Return (x, y) of the center of cell containing provided text 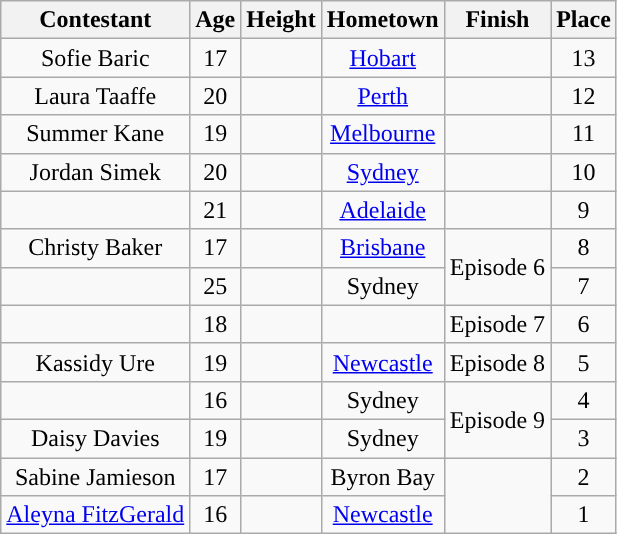
Summer Kane (96, 134)
Aleyna FitzGerald (96, 515)
2 (584, 477)
Sofie Baric (96, 58)
Finish (497, 20)
13 (584, 58)
Jordan Simek (96, 172)
12 (584, 96)
Adelaide (382, 210)
21 (216, 210)
Episode 9 (497, 419)
11 (584, 134)
8 (584, 248)
Hobart (382, 58)
6 (584, 324)
Melbourne (382, 134)
Perth (382, 96)
5 (584, 362)
1 (584, 515)
Episode 7 (497, 324)
Laura Taaffe (96, 96)
Age (216, 20)
Sabine Jamieson (96, 477)
Christy Baker (96, 248)
Episode 8 (497, 362)
10 (584, 172)
Height (281, 20)
3 (584, 438)
4 (584, 400)
25 (216, 286)
7 (584, 286)
Hometown (382, 20)
9 (584, 210)
Byron Bay (382, 477)
Brisbane (382, 248)
Kassidy Ure (96, 362)
Episode 6 (497, 267)
Daisy Davies (96, 438)
Contestant (96, 20)
Place (584, 20)
18 (216, 324)
